Scan for the cell matching the given text and deliver its (x, y) coordinate at center. 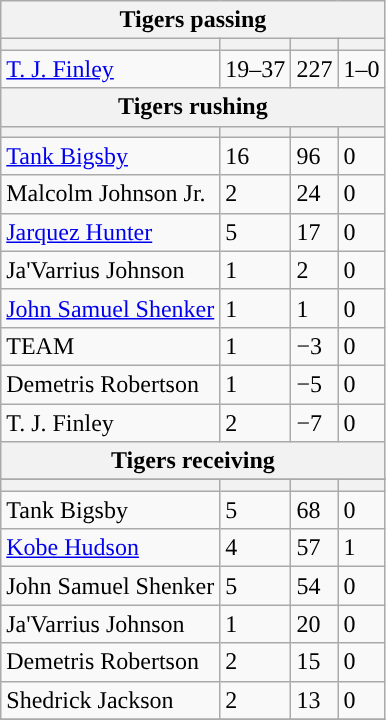
Malcolm Johnson Jr. (110, 194)
20 (314, 624)
17 (314, 232)
227 (314, 69)
Tigers rushing (193, 107)
13 (314, 700)
19–37 (256, 69)
TEAM (110, 346)
Shedrick Jackson (110, 700)
4 (256, 548)
Kobe Hudson (110, 548)
15 (314, 662)
1–0 (362, 69)
24 (314, 194)
68 (314, 510)
Jarquez Hunter (110, 232)
−5 (314, 384)
96 (314, 156)
Tigers passing (193, 20)
−7 (314, 423)
54 (314, 586)
57 (314, 548)
16 (256, 156)
Tigers receiving (193, 461)
−3 (314, 346)
